Scan for the cell matching the given text and deliver its (x, y) coordinate at center. 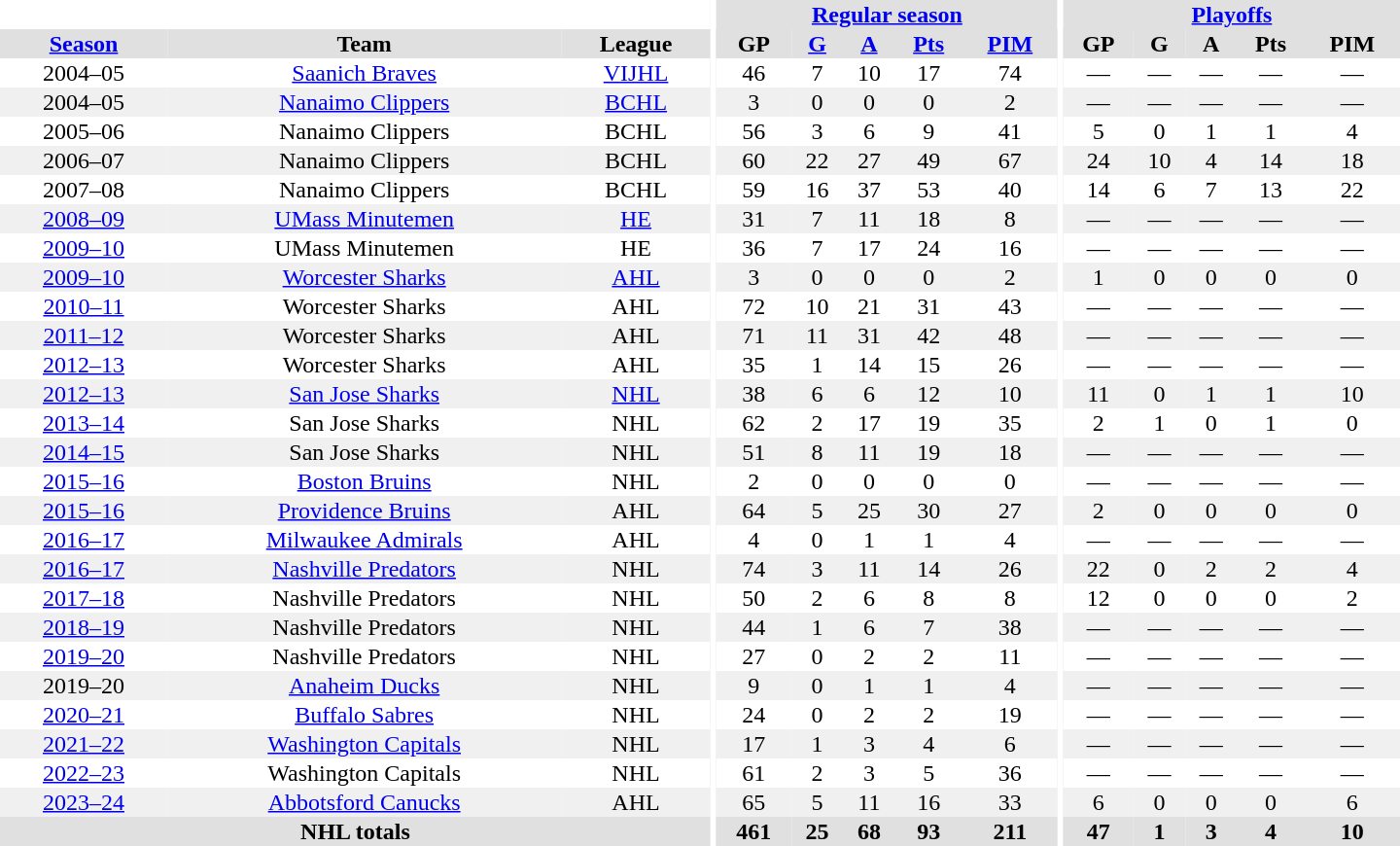
64 (754, 511)
67 (1010, 160)
461 (754, 831)
43 (1010, 306)
Anaheim Ducks (364, 686)
2011–12 (84, 335)
2008–09 (84, 219)
2023–24 (84, 802)
50 (754, 598)
56 (754, 131)
Regular season (887, 15)
53 (929, 190)
Providence Bruins (364, 511)
65 (754, 802)
48 (1010, 335)
Playoffs (1232, 15)
2010–11 (84, 306)
46 (754, 73)
VIJHL (636, 73)
2021–22 (84, 744)
Team (364, 44)
60 (754, 160)
49 (929, 160)
League (636, 44)
13 (1270, 190)
Milwaukee Admirals (364, 540)
NHL totals (356, 831)
72 (754, 306)
Saanich Braves (364, 73)
42 (929, 335)
44 (754, 627)
51 (754, 452)
2018–19 (84, 627)
59 (754, 190)
93 (929, 831)
211 (1010, 831)
2017–18 (84, 598)
Season (84, 44)
Boston Bruins (364, 481)
41 (1010, 131)
68 (869, 831)
15 (929, 365)
2020–21 (84, 715)
2022–23 (84, 773)
2014–15 (84, 452)
Abbotsford Canucks (364, 802)
2013–14 (84, 423)
40 (1010, 190)
Buffalo Sabres (364, 715)
2006–07 (84, 160)
62 (754, 423)
47 (1099, 831)
71 (754, 335)
2005–06 (84, 131)
30 (929, 511)
33 (1010, 802)
2007–08 (84, 190)
61 (754, 773)
37 (869, 190)
21 (869, 306)
